Determine the (x, y) coordinate at the center of the cell enclosing the given text.  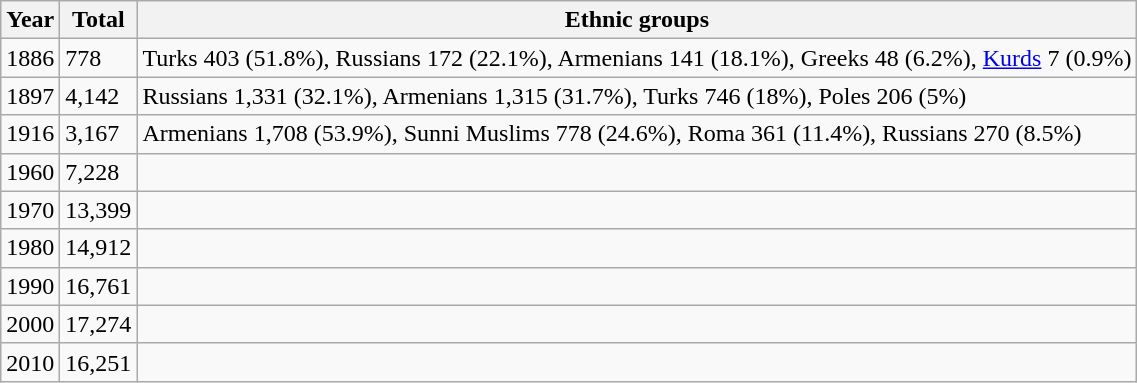
2010 (30, 362)
778 (98, 58)
Russians 1,331 (32.1%), Armenians 1,315 (31.7%), Turks 746 (18%), Poles 206 (5%) (637, 96)
3,167 (98, 134)
4,142 (98, 96)
1960 (30, 172)
17,274 (98, 324)
Armenians 1,708 (53.9%), Sunni Muslims 778 (24.6%), Roma 361 (11.4%), Russians 270 (8.5%) (637, 134)
Total (98, 20)
14,912 (98, 248)
Year (30, 20)
16,251 (98, 362)
1886 (30, 58)
7,228 (98, 172)
1897 (30, 96)
1916 (30, 134)
1980 (30, 248)
13,399 (98, 210)
2000 (30, 324)
16,761 (98, 286)
Turks 403 (51.8%), Russians 172 (22.1%), Armenians 141 (18.1%), Greeks 48 (6.2%), Kurds 7 (0.9%) (637, 58)
1970 (30, 210)
Ethnic groups (637, 20)
1990 (30, 286)
